Extract the (X, Y) coordinate from the center of the cell holding the provided text.  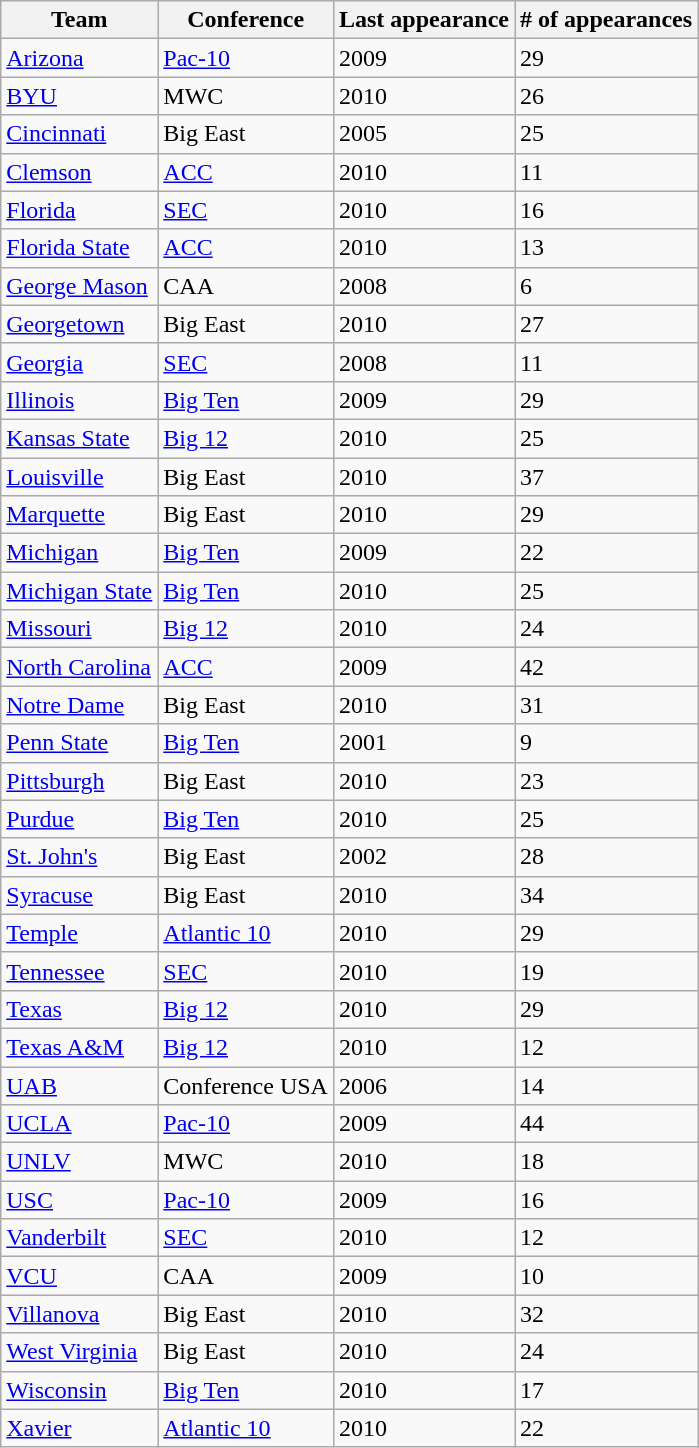
17 (606, 1390)
Cincinnati (80, 134)
Xavier (80, 1428)
9 (606, 743)
Louisville (80, 477)
13 (606, 248)
Vanderbilt (80, 1238)
Illinois (80, 400)
Villanova (80, 1314)
2005 (424, 134)
Missouri (80, 629)
Temple (80, 933)
Wisconsin (80, 1390)
2001 (424, 743)
26 (606, 96)
28 (606, 857)
Arizona (80, 58)
10 (606, 1276)
West Virginia (80, 1352)
Purdue (80, 819)
UCLA (80, 1124)
2006 (424, 1085)
31 (606, 705)
# of appearances (606, 20)
USC (80, 1200)
Florida (80, 210)
Notre Dame (80, 705)
42 (606, 667)
Michigan (80, 553)
19 (606, 971)
18 (606, 1162)
27 (606, 324)
44 (606, 1124)
14 (606, 1085)
Penn State (80, 743)
6 (606, 286)
North Carolina (80, 667)
BYU (80, 96)
Conference USA (246, 1085)
George Mason (80, 286)
VCU (80, 1276)
Kansas State (80, 438)
Georgia (80, 362)
Michigan State (80, 591)
Georgetown (80, 324)
Syracuse (80, 895)
32 (606, 1314)
Marquette (80, 515)
Florida State (80, 248)
Conference (246, 20)
2002 (424, 857)
37 (606, 477)
St. John's (80, 857)
Tennessee (80, 971)
UNLV (80, 1162)
Texas A&M (80, 1047)
Texas (80, 1009)
Team (80, 20)
23 (606, 781)
Clemson (80, 172)
Pittsburgh (80, 781)
34 (606, 895)
UAB (80, 1085)
Last appearance (424, 20)
